Return the (X, Y) coordinate for the center point of the cell that contains the specified text.  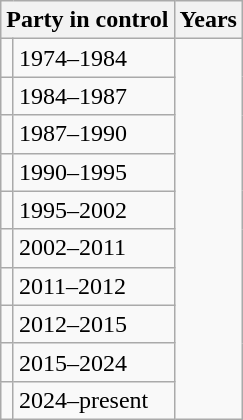
2012–2015 (94, 324)
1984–1987 (94, 96)
Years (208, 20)
2011–2012 (94, 286)
2024–present (94, 400)
1990–1995 (94, 172)
2015–2024 (94, 362)
1995–2002 (94, 210)
2002–2011 (94, 248)
1987–1990 (94, 134)
1974–1984 (94, 58)
Party in control (88, 20)
